Output the [X, Y] coordinate of the center of the cell containing the given text.  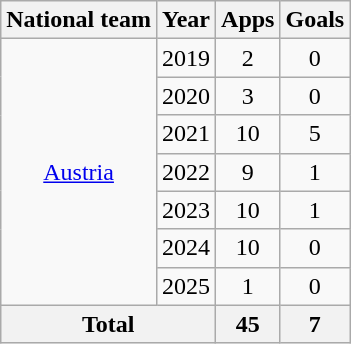
2024 [186, 248]
2020 [186, 96]
Apps [248, 20]
National team [79, 20]
2 [248, 58]
2021 [186, 134]
7 [315, 324]
Goals [315, 20]
Austria [79, 172]
Year [186, 20]
2022 [186, 172]
45 [248, 324]
2019 [186, 58]
2023 [186, 210]
Total [108, 324]
2025 [186, 286]
5 [315, 134]
9 [248, 172]
3 [248, 96]
